Search for the cell housing the specified text and yield its (X, Y) center coordinate. 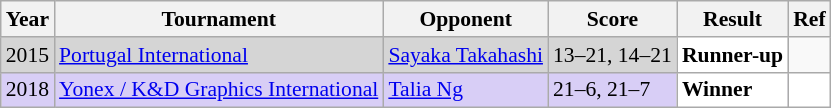
Portugal International (218, 55)
Score (612, 19)
13–21, 14–21 (612, 55)
Sayaka Takahashi (466, 55)
Tournament (218, 19)
Runner-up (732, 55)
2015 (28, 55)
Result (732, 19)
Yonex / K&D Graphics International (218, 90)
2018 (28, 90)
Year (28, 19)
Winner (732, 90)
Ref (809, 19)
Opponent (466, 19)
Talia Ng (466, 90)
21–6, 21–7 (612, 90)
